Identify which cell holds the provided text, then report its [X, Y] central coordinate. 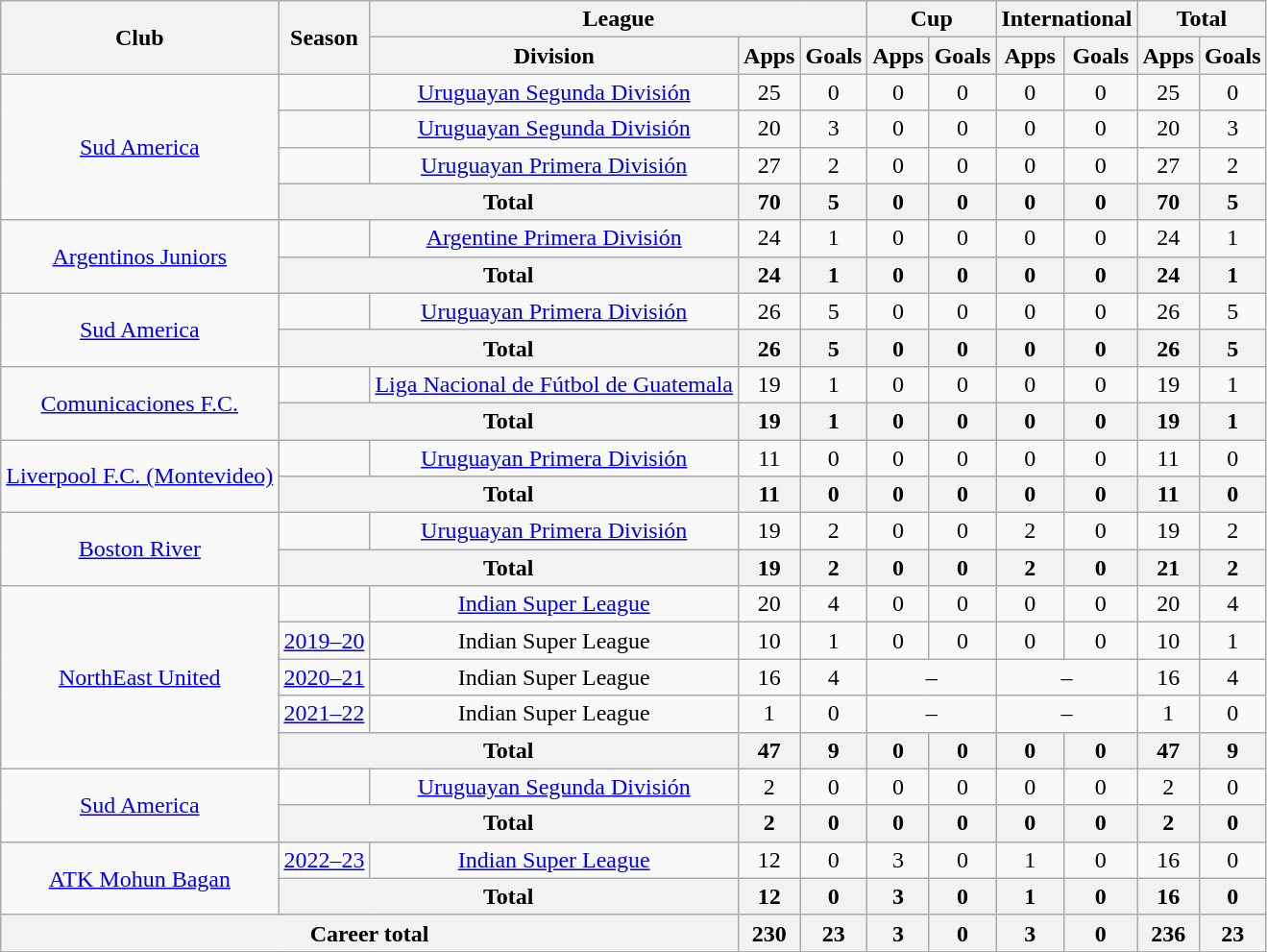
Division [554, 56]
2021–22 [325, 714]
Argentinos Juniors [140, 256]
Club [140, 37]
League [619, 19]
2020–21 [325, 677]
230 [769, 933]
Cup [932, 19]
2019–20 [325, 641]
Liga Nacional de Fútbol de Guatemala [554, 384]
International [1066, 19]
Season [325, 37]
Liverpool F.C. (Montevideo) [140, 476]
Comunicaciones F.C. [140, 403]
Boston River [140, 549]
Argentine Primera División [554, 238]
Career total [370, 933]
ATK Mohun Bagan [140, 878]
2022–23 [325, 860]
NorthEast United [140, 677]
21 [1168, 568]
236 [1168, 933]
